Identify which cell holds the provided text, then report its [x, y] central coordinate. 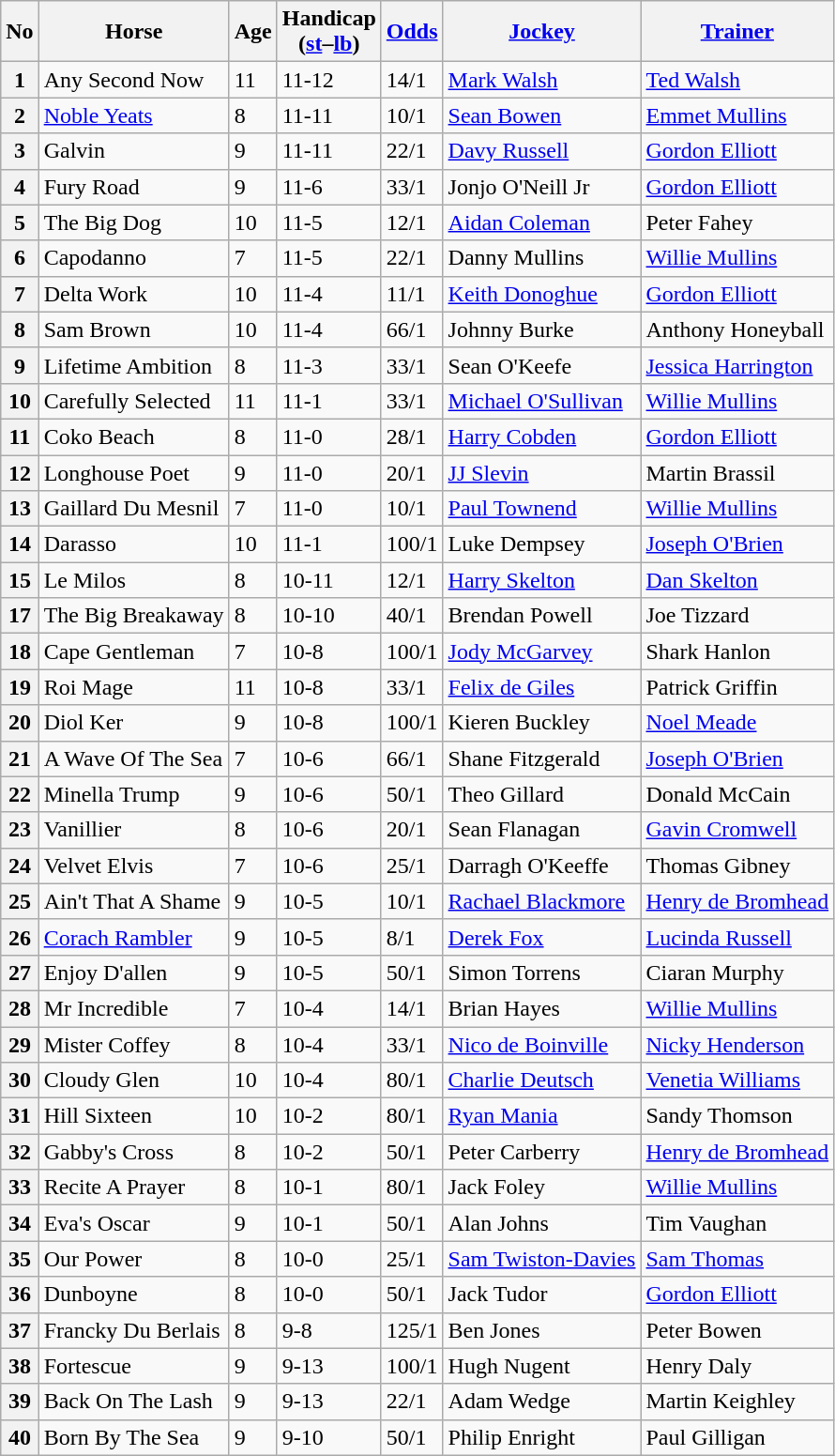
40 [20, 1437]
Alan Johns [542, 1223]
36 [20, 1295]
Felix de Giles [542, 687]
The Big Dog [133, 222]
Our Power [133, 1259]
22 [20, 794]
40/1 [412, 616]
Anthony Honeyball [737, 330]
Sean Flanagan [542, 830]
Gabby's Cross [133, 1152]
Jockey [542, 32]
19 [20, 687]
Minella Trump [133, 794]
Coko Beach [133, 437]
Noble Yeats [133, 115]
Velvet Elvis [133, 866]
Cape Gentleman [133, 651]
33 [20, 1188]
11-6 [328, 187]
Trainer [737, 32]
Patrick Griffin [737, 687]
A Wave Of The Sea [133, 759]
Handicap(st–lb) [328, 32]
Brian Hayes [542, 1008]
Ben Jones [542, 1330]
Kieren Buckley [542, 723]
Paul Gilligan [737, 1437]
17 [20, 616]
24 [20, 866]
Delta Work [133, 294]
20 [20, 723]
Simon Torrens [542, 973]
125/1 [412, 1330]
Peter Bowen [737, 1330]
3 [20, 151]
Hill Sixteen [133, 1116]
10-11 [328, 580]
Ted Walsh [737, 80]
No [20, 32]
Sam Thomas [737, 1259]
Harry Skelton [542, 580]
35 [20, 1259]
38 [20, 1366]
Odds [412, 32]
Jessica Harrington [737, 365]
Fortescue [133, 1366]
11-12 [328, 80]
Shane Fitzgerald [542, 759]
15 [20, 580]
Derek Fox [542, 937]
Rachael Blackmore [542, 901]
Carefully Selected [133, 401]
4 [20, 187]
Back On The Lash [133, 1402]
13 [20, 509]
21 [20, 759]
Sandy Thomson [737, 1116]
Capodanno [133, 258]
Peter Carberry [542, 1152]
Jody McGarvey [542, 651]
28/1 [412, 437]
32 [20, 1152]
Theo Gillard [542, 794]
Donald McCain [737, 794]
Gaillard Du Mesnil [133, 509]
28 [20, 1008]
Brendan Powell [542, 616]
Corach Rambler [133, 937]
Recite A Prayer [133, 1188]
Danny Mullins [542, 258]
Any Second Now [133, 80]
Lifetime Ambition [133, 365]
Harry Cobden [542, 437]
31 [20, 1116]
Paul Townend [542, 509]
Mister Coffey [133, 1045]
JJ Slevin [542, 472]
Diol Ker [133, 723]
Ciaran Murphy [737, 973]
30 [20, 1081]
Jonjo O'Neill Jr [542, 187]
Darragh O'Keeffe [542, 866]
Francky Du Berlais [133, 1330]
Sam Brown [133, 330]
Cloudy Glen [133, 1081]
6 [20, 258]
Mark Walsh [542, 80]
10-10 [328, 616]
Noel Meade [737, 723]
Venetia Williams [737, 1081]
5 [20, 222]
Fury Road [133, 187]
Michael O'Sullivan [542, 401]
Thomas Gibney [737, 866]
Sean O'Keefe [542, 365]
11-3 [328, 365]
Roi Mage [133, 687]
Shark Hanlon [737, 651]
Philip Enright [542, 1437]
Tim Vaughan [737, 1223]
Aidan Coleman [542, 222]
37 [20, 1330]
Nicky Henderson [737, 1045]
Longhouse Poet [133, 472]
Martin Brassil [737, 472]
11/1 [412, 294]
Age [253, 32]
27 [20, 973]
Jack Tudor [542, 1295]
Martin Keighley [737, 1402]
23 [20, 830]
Darasso [133, 544]
Peter Fahey [737, 222]
12 [20, 472]
Hugh Nugent [542, 1366]
Luke Dempsey [542, 544]
Sam Twiston-Davies [542, 1259]
Ryan Mania [542, 1116]
Ain't That A Shame [133, 901]
34 [20, 1223]
8/1 [412, 937]
Henry Daly [737, 1366]
18 [20, 651]
1 [20, 80]
9-10 [328, 1437]
Mr Incredible [133, 1008]
Born By The Sea [133, 1437]
Le Milos [133, 580]
Jack Foley [542, 1188]
Vanillier [133, 830]
Charlie Deutsch [542, 1081]
25 [20, 901]
Horse [133, 32]
9-8 [328, 1330]
The Big Breakaway [133, 616]
Eva's Oscar [133, 1223]
39 [20, 1402]
Joe Tizzard [737, 616]
Sean Bowen [542, 115]
Johnny Burke [542, 330]
Adam Wedge [542, 1402]
Gavin Cromwell [737, 830]
Galvin [133, 151]
Enjoy D'allen [133, 973]
Lucinda Russell [737, 937]
Nico de Boinville [542, 1045]
Davy Russell [542, 151]
2 [20, 115]
29 [20, 1045]
Dunboyne [133, 1295]
Keith Donoghue [542, 294]
26 [20, 937]
Emmet Mullins [737, 115]
14 [20, 544]
Dan Skelton [737, 580]
